Return [x, y] of the center of cell containing provided text 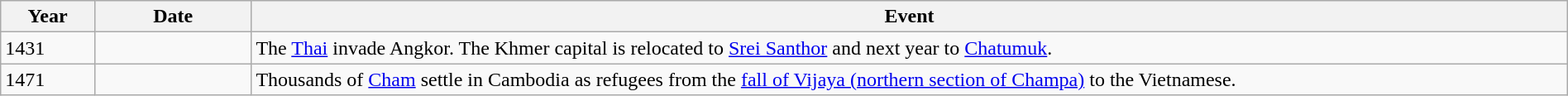
The Thai invade Angkor. The Khmer capital is relocated to Srei Santhor and next year to Chatumuk. [910, 48]
1431 [48, 48]
Year [48, 17]
1471 [48, 79]
Event [910, 17]
Date [172, 17]
Thousands of Cham settle in Cambodia as refugees from the fall of Vijaya (northern section of Champa) to the Vietnamese. [910, 79]
